Scan for the cell matching the given text and deliver its (x, y) coordinate at center. 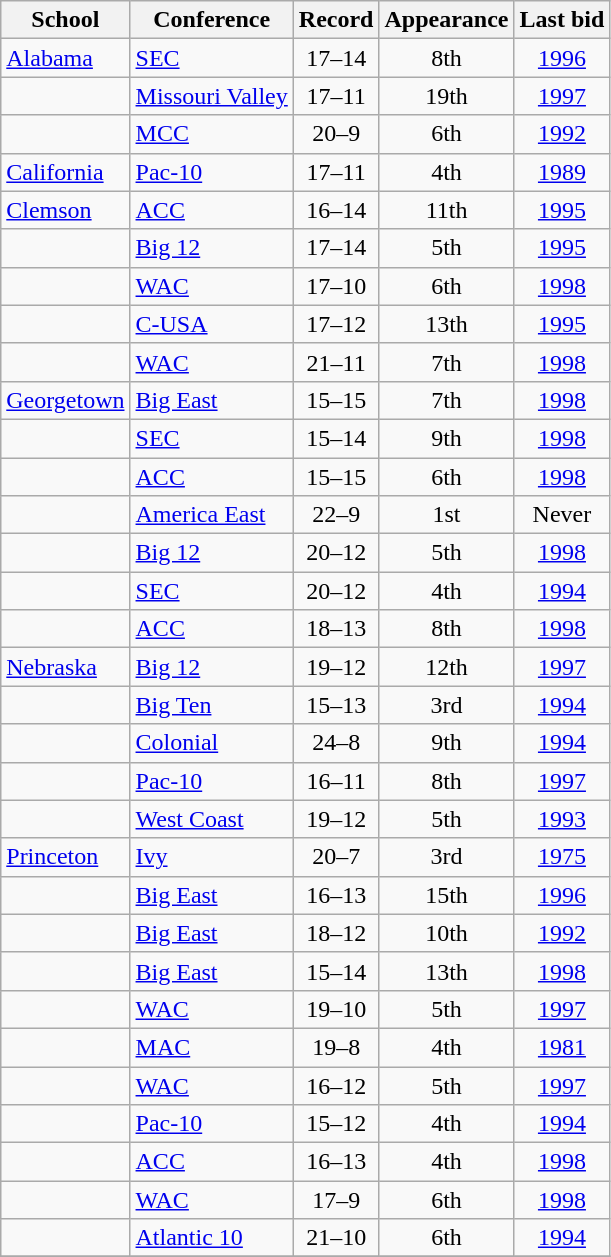
15–12 (336, 1124)
18–12 (336, 933)
Nebraska (66, 667)
California (66, 172)
Big Ten (212, 705)
12th (446, 667)
Colonial (212, 743)
10th (446, 933)
22–9 (336, 515)
20–7 (336, 857)
Princeton (66, 857)
School (66, 20)
24–8 (336, 743)
Conference (212, 20)
1989 (562, 172)
21–10 (336, 1238)
1975 (562, 857)
Missouri Valley (212, 96)
17–10 (336, 286)
Ivy (212, 857)
MCC (212, 134)
17–9 (336, 1200)
Never (562, 515)
15th (446, 895)
16–14 (336, 210)
19–8 (336, 1047)
19–10 (336, 1009)
Record (336, 20)
21–11 (336, 362)
20–9 (336, 134)
C-USA (212, 324)
11th (446, 210)
Alabama (66, 58)
1993 (562, 819)
America East (212, 515)
Clemson (66, 210)
17–12 (336, 324)
16–11 (336, 781)
1st (446, 515)
Georgetown (66, 400)
Last bid (562, 20)
Atlantic 10 (212, 1238)
19th (446, 96)
16–12 (336, 1085)
MAC (212, 1047)
West Coast (212, 819)
15–13 (336, 705)
Appearance (446, 20)
18–13 (336, 629)
1981 (562, 1047)
